Output the (X, Y) coordinate of the center of the cell containing the given text.  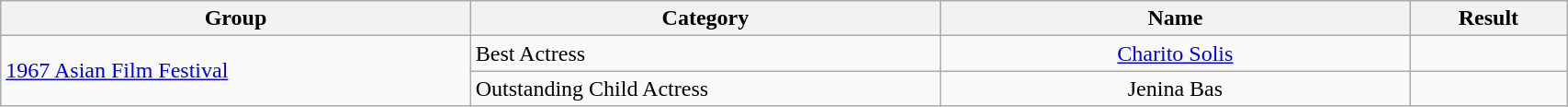
1967 Asian Film Festival (235, 71)
Result (1488, 18)
Group (235, 18)
Best Actress (705, 53)
Outstanding Child Actress (705, 89)
Category (705, 18)
Charito Solis (1176, 53)
Jenina Bas (1176, 89)
Name (1176, 18)
